Determine the [x, y] coordinate at the center of the cell enclosing the given text.  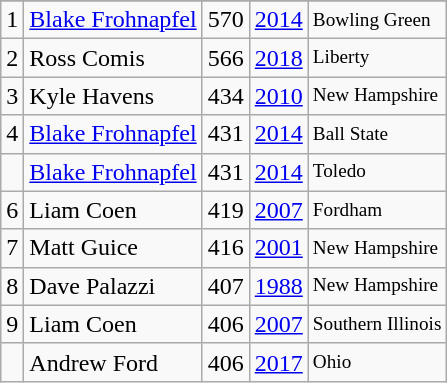
419 [226, 210]
4 [12, 134]
8 [12, 286]
6 [12, 210]
7 [12, 248]
2018 [278, 58]
407 [226, 286]
1 [12, 20]
Southern Illinois [377, 324]
416 [226, 248]
2010 [278, 96]
570 [226, 20]
2017 [278, 362]
Andrew Ford [113, 362]
1988 [278, 286]
Ross Comis [113, 58]
Liberty [377, 58]
Ohio [377, 362]
Kyle Havens [113, 96]
2 [12, 58]
Dave Palazzi [113, 286]
Matt Guice [113, 248]
2001 [278, 248]
Fordham [377, 210]
566 [226, 58]
9 [12, 324]
3 [12, 96]
Bowling Green [377, 20]
Ball State [377, 134]
434 [226, 96]
Toledo [377, 172]
